From the cell containing the given text, extract its center point as [x, y] coordinate. 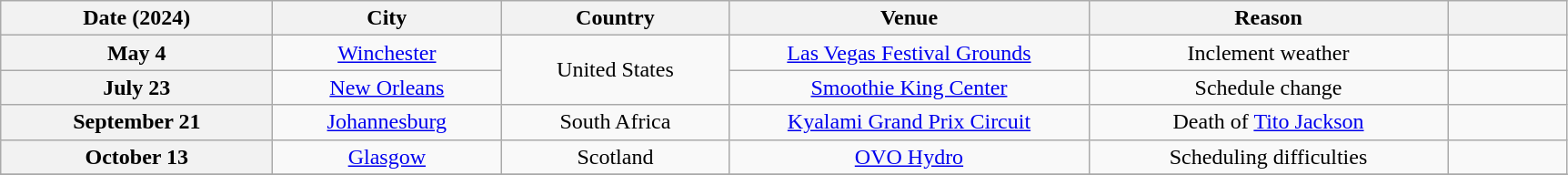
South Africa [615, 122]
Glasgow [387, 157]
Venue [910, 18]
Inclement weather [1268, 53]
Schedule change [1268, 87]
United States [615, 70]
September 21 [136, 122]
May 4 [136, 53]
Reason [1268, 18]
Scotland [615, 157]
Country [615, 18]
Johannesburg [387, 122]
Winchester [387, 53]
OVO Hydro [910, 157]
Las Vegas Festival Grounds [910, 53]
Smoothie King Center [910, 87]
Kyalami Grand Prix Circuit [910, 122]
Scheduling difficulties [1268, 157]
Death of Tito Jackson [1268, 122]
October 13 [136, 157]
Date (2024) [136, 18]
New Orleans [387, 87]
City [387, 18]
July 23 [136, 87]
